Locate the cell with the specified text and output its (X, Y) center coordinate. 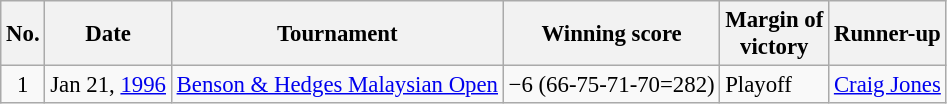
Winning score (612, 34)
Margin ofvictory (774, 34)
−6 (66-75-71-70=282) (612, 85)
Tournament (337, 34)
No. (23, 34)
Craig Jones (888, 85)
Runner-up (888, 34)
1 (23, 85)
Date (108, 34)
Benson & Hedges Malaysian Open (337, 85)
Jan 21, 1996 (108, 85)
Playoff (774, 85)
